Capture the cell that displays the provided text and extract its [X, Y] central coordinate. 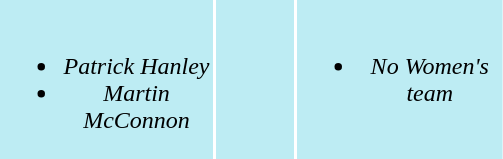
Patrick HanleyMartin McConnon [106, 80]
No Women's team [400, 80]
